Locate the cell with the specified text and output its (X, Y) center coordinate. 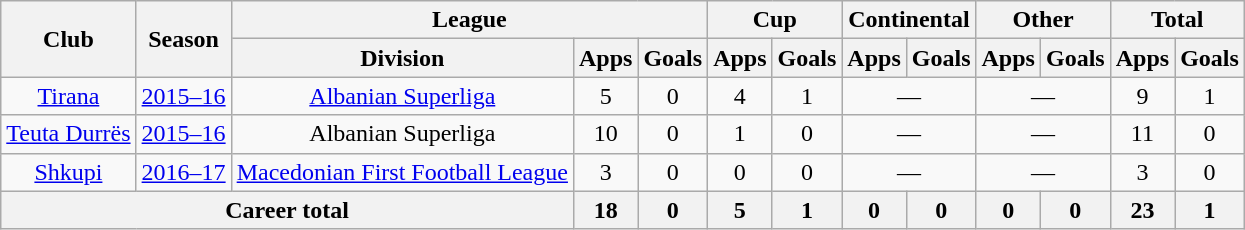
2016–17 (184, 172)
18 (605, 210)
League (470, 20)
Continental (909, 20)
Teuta Durrës (68, 134)
Season (184, 39)
Division (402, 58)
10 (605, 134)
23 (1142, 210)
Cup (775, 20)
Club (68, 39)
11 (1142, 134)
Tirana (68, 96)
4 (740, 96)
Shkupi (68, 172)
Other (1043, 20)
Total (1177, 20)
Career total (288, 210)
9 (1142, 96)
Macedonian First Football League (402, 172)
